Return the (x, y) coordinate for the center point of the cell that contains the specified text.  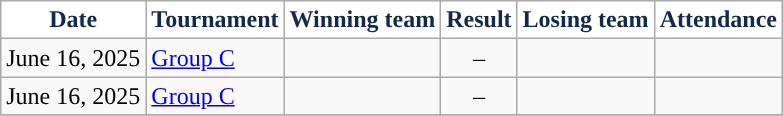
Result (479, 20)
Tournament (215, 20)
Date (74, 20)
Attendance (718, 20)
Winning team (362, 20)
Losing team (586, 20)
